Locate the cell with the specified text and output its (x, y) center coordinate. 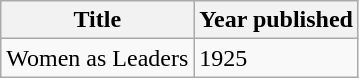
1925 (276, 58)
Title (98, 20)
Women as Leaders (98, 58)
Year published (276, 20)
